Identify which cell holds the provided text, then report its (x, y) central coordinate. 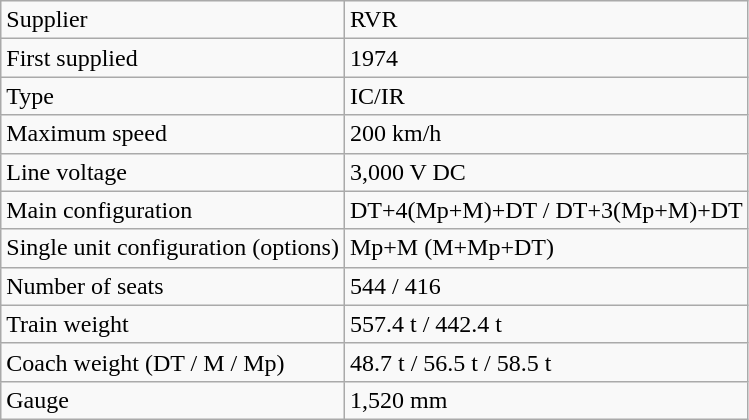
Gauge (173, 400)
544 / 416 (546, 286)
Line voltage (173, 172)
IC/IR (546, 96)
Number of seats (173, 286)
48.7 t / 56.5 t / 58.5 t (546, 362)
Main configuration (173, 210)
Maximum speed (173, 134)
Single unit configuration (options) (173, 248)
First supplied (173, 58)
200 km/h (546, 134)
Supplier (173, 20)
Type (173, 96)
1,520 mm (546, 400)
3,000 V DC (546, 172)
RVR (546, 20)
Mp+M (M+Mp+DT) (546, 248)
1974 (546, 58)
Coach weight (DT / M / Mp) (173, 362)
Train weight (173, 324)
557.4 t / 442.4 t (546, 324)
DT+4(Mp+M)+DT / DT+3(Mp+M)+DT (546, 210)
